Detect which cell encompasses the target text, then output its (X, Y) center coordinate. 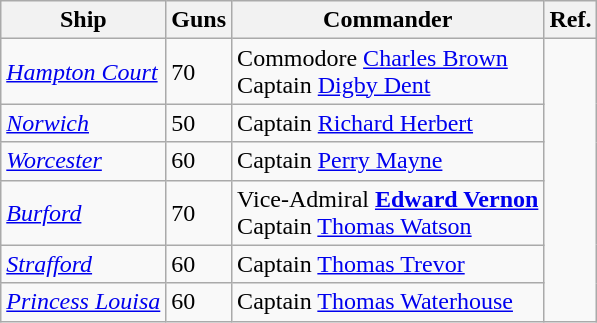
Captain Richard Herbert (388, 123)
Ship (84, 20)
Captain Perry Mayne (388, 161)
Burford (84, 212)
Captain Thomas Waterhouse (388, 302)
Worcester (84, 161)
Princess Louisa (84, 302)
Vice-Admiral Edward VernonCaptain Thomas Watson (388, 212)
Norwich (84, 123)
Commander (388, 20)
Hampton Court (84, 72)
Guns (199, 20)
Captain Thomas Trevor (388, 264)
50 (199, 123)
Commodore Charles BrownCaptain Digby Dent (388, 72)
Strafford (84, 264)
Ref. (570, 20)
